From the cell containing the given text, extract its center point as (X, Y) coordinate. 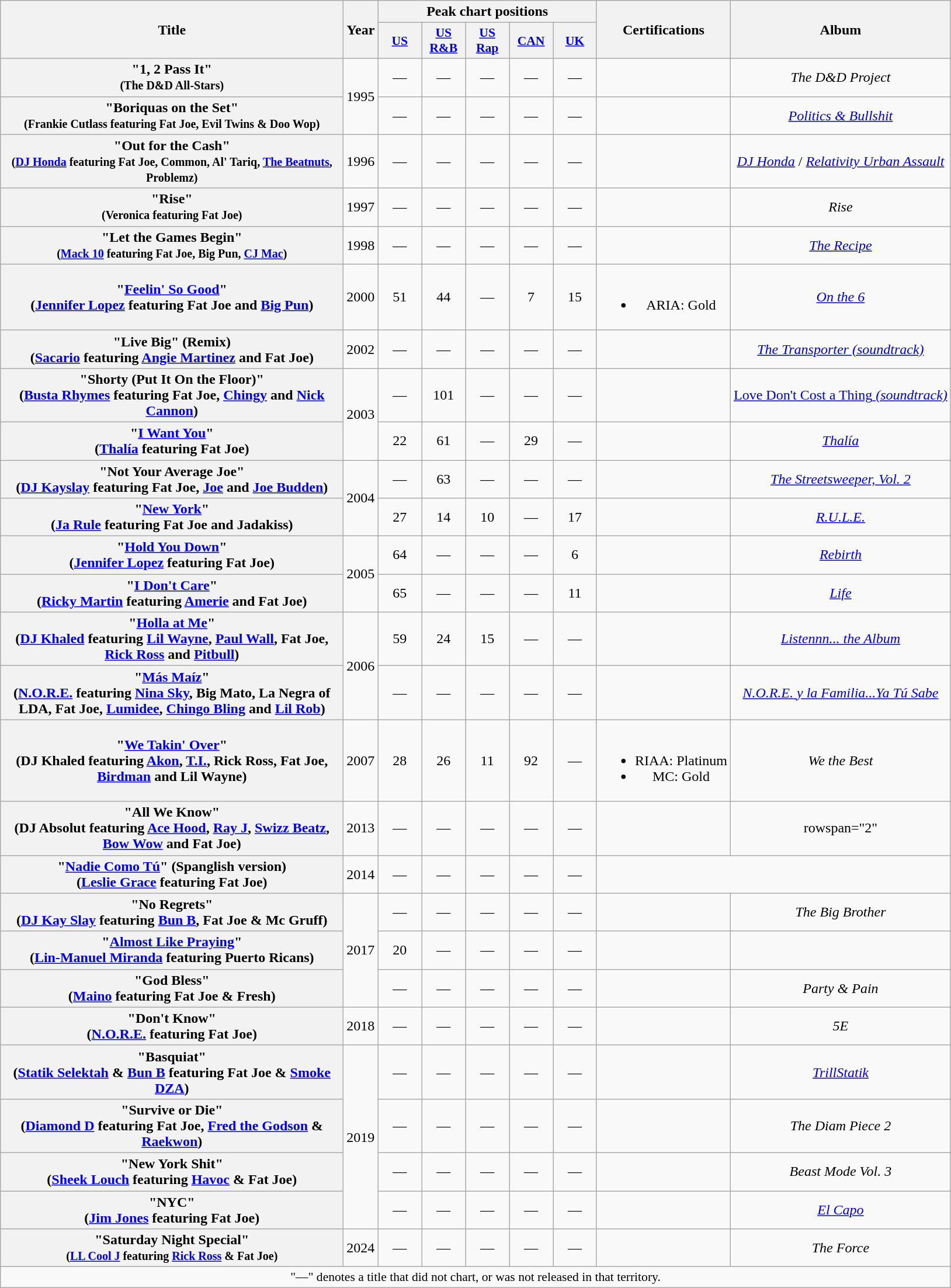
"—" denotes a title that did not chart, or was not released in that territory. (475, 1277)
"1, 2 Pass It"(The D&D All-Stars) (172, 77)
N.O.R.E. y la Familia...Ya Tú Sabe (840, 693)
29 (532, 440)
"Nadie Como Tú" (Spanglish version)(Leslie Grace featuring Fat Joe) (172, 874)
22 (400, 440)
USRap (487, 41)
"Saturday Night Special"(LL Cool J featuring Rick Ross & Fat Joe) (172, 1248)
63 (444, 479)
Rebirth (840, 555)
Life (840, 593)
The Force (840, 1248)
92 (532, 761)
"New York"(Ja Rule featuring Fat Joe and Jadakiss) (172, 518)
64 (400, 555)
"Basquiat"(Statik Selektah & Bun B featuring Fat Joe & Smoke DZA) (172, 1072)
51 (400, 297)
5E (840, 1026)
2017 (361, 950)
1996 (361, 161)
101 (444, 395)
2024 (361, 1248)
"Shorty (Put It On the Floor)"(Busta Rhymes featuring Fat Joe, Chingy and Nick Cannon) (172, 395)
TrillStatik (840, 1072)
24 (444, 639)
"Don't Know"(N.O.R.E. featuring Fat Joe) (172, 1026)
"NYC"(Jim Jones featuring Fat Joe) (172, 1209)
20 (400, 950)
2018 (361, 1026)
Listennn... the Album (840, 639)
R.U.L.E. (840, 518)
On the 6 (840, 297)
2014 (361, 874)
"Let the Games Begin"(Mack 10 featuring Fat Joe, Big Pun, CJ Mac) (172, 245)
Party & Pain (840, 988)
2013 (361, 828)
44 (444, 297)
10 (487, 518)
1998 (361, 245)
6 (575, 555)
DJ Honda / Relativity Urban Assault (840, 161)
"Holla at Me"(DJ Khaled featuring Lil Wayne, Paul Wall, Fat Joe, Rick Ross and Pitbull) (172, 639)
"Rise"(Veronica featuring Fat Joe) (172, 207)
1997 (361, 207)
"Out for the Cash"(DJ Honda featuring Fat Joe, Common, Al' Tariq, The Beatnuts, Problemz) (172, 161)
14 (444, 518)
"Boriquas on the Set"(Frankie Cutlass featuring Fat Joe, Evil Twins & Doo Wop) (172, 116)
7 (532, 297)
"I Want You"(Thalía featuring Fat Joe) (172, 440)
UK (575, 41)
rowspan="2" (840, 828)
The D&D Project (840, 77)
"Almost Like Praying"(Lin-Manuel Miranda featuring Puerto Ricans) (172, 950)
Peak chart positions (487, 12)
"Survive or Die"(Diamond D featuring Fat Joe, Fred the Godson & Raekwon) (172, 1126)
Thalía (840, 440)
28 (400, 761)
Album (840, 29)
"Feelin' So Good"(Jennifer Lopez featuring Fat Joe and Big Pun) (172, 297)
El Capo (840, 1209)
We the Best (840, 761)
"New York Shit"(Sheek Louch featuring Havoc & Fat Joe) (172, 1172)
"All We Know"(DJ Absolut featuring Ace Hood, Ray J, Swizz Beatz, Bow Wow and Fat Joe) (172, 828)
"God Bless"(Maino featuring Fat Joe & Fresh) (172, 988)
Politics & Bullshit (840, 116)
"Not Your Average Joe"(DJ Kayslay featuring Fat Joe, Joe and Joe Budden) (172, 479)
2004 (361, 498)
The Recipe (840, 245)
"We Takin' Over"(DJ Khaled featuring Akon, T.I., Rick Ross, Fat Joe, Birdman and Lil Wayne) (172, 761)
2019 (361, 1137)
"I Don't Care"(Ricky Martin featuring Amerie and Fat Joe) (172, 593)
65 (400, 593)
59 (400, 639)
17 (575, 518)
The Diam Piece 2 (840, 1126)
US (400, 41)
CAN (532, 41)
Beast Mode Vol. 3 (840, 1172)
The Transporter (soundtrack) (840, 349)
The Streetsweeper, Vol. 2 (840, 479)
Love Don't Cost a Thing (soundtrack) (840, 395)
26 (444, 761)
2003 (361, 414)
"No Regrets"(DJ Kay Slay featuring Bun B, Fat Joe & Mc Gruff) (172, 912)
27 (400, 518)
Rise (840, 207)
2006 (361, 666)
"Hold You Down"(Jennifer Lopez featuring Fat Joe) (172, 555)
1995 (361, 96)
2005 (361, 574)
"Más Maíz"(N.O.R.E. featuring Nina Sky, Big Mato, La Negra of LDA, Fat Joe, Lumidee, Chingo Bling and Lil Rob) (172, 693)
2007 (361, 761)
Certifications (664, 29)
Year (361, 29)
Title (172, 29)
2000 (361, 297)
ARIA: Gold (664, 297)
USR&B (444, 41)
2002 (361, 349)
61 (444, 440)
"Live Big" (Remix)(Sacario featuring Angie Martinez and Fat Joe) (172, 349)
RIAA: PlatinumMC: Gold (664, 761)
The Big Brother (840, 912)
